Scan for the cell matching the given text and deliver its (x, y) coordinate at center. 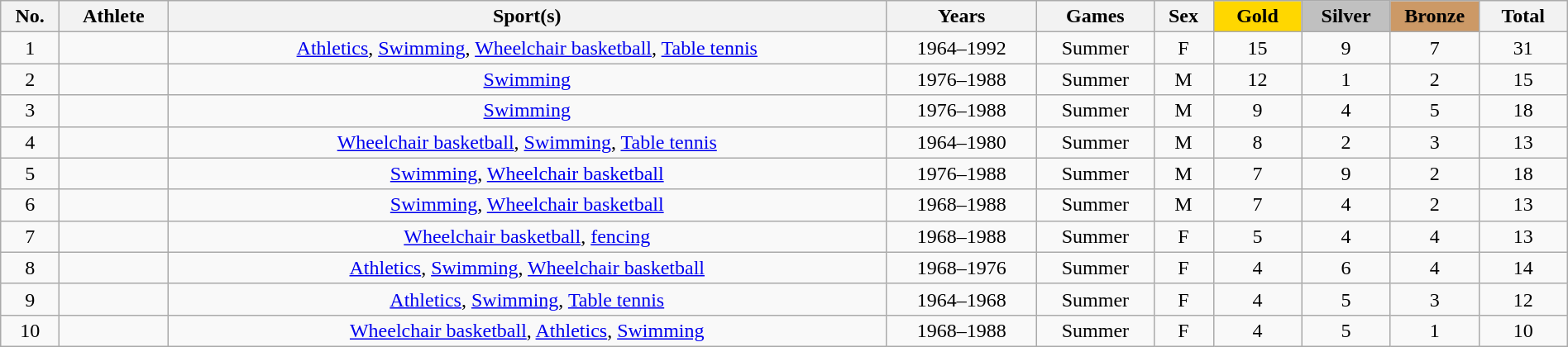
14 (1523, 268)
Wheelchair basketball, Swimming, Table tennis (528, 142)
1964–1980 (962, 142)
1968–1976 (962, 268)
Wheelchair basketball, fencing (528, 236)
Athletics, Swimming, Wheelchair basketball (528, 268)
1964–1992 (962, 48)
Total (1523, 17)
Years (962, 17)
Gold (1257, 17)
Games (1095, 17)
Athletics, Swimming, Table tennis (528, 299)
Bronze (1434, 17)
Athlete (114, 17)
Sport(s) (528, 17)
1964–1968 (962, 299)
No. (30, 17)
Sex (1183, 17)
Silver (1346, 17)
31 (1523, 48)
Athletics, Swimming, Wheelchair basketball, Table tennis (528, 48)
Wheelchair basketball, Athletics, Swimming (528, 330)
